Locate the cell with the specified text and output its (X, Y) center coordinate. 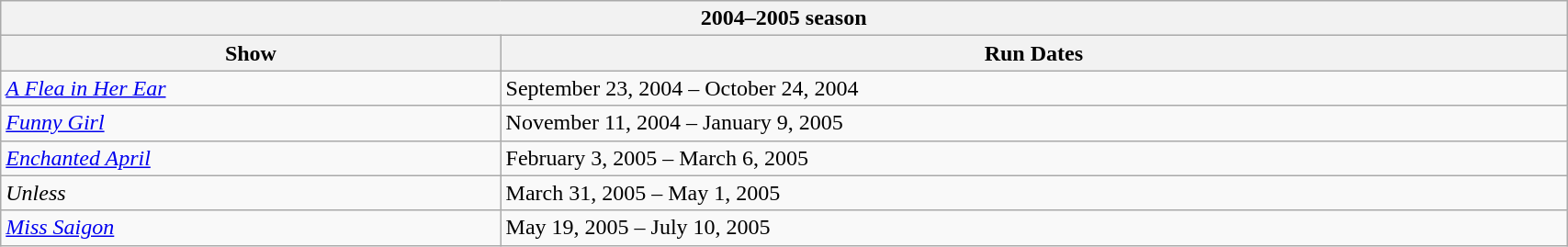
Miss Saigon (251, 228)
2004–2005 season (784, 18)
Run Dates (1034, 53)
A Flea in Her Ear (251, 88)
Show (251, 53)
Funny Girl (251, 123)
May 19, 2005 – July 10, 2005 (1034, 228)
September 23, 2004 – October 24, 2004 (1034, 88)
Unless (251, 193)
November 11, 2004 – January 9, 2005 (1034, 123)
Enchanted April (251, 158)
February 3, 2005 – March 6, 2005 (1034, 158)
March 31, 2005 – May 1, 2005 (1034, 193)
